Return the [x, y] coordinate for the center point of the cell that contains the specified text.  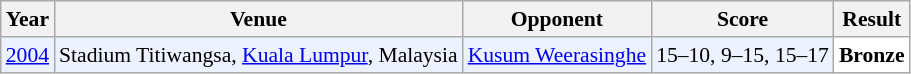
Result [872, 19]
Opponent [557, 19]
2004 [28, 55]
15–10, 9–15, 15–17 [742, 55]
Kusum Weerasinghe [557, 55]
Bronze [872, 55]
Score [742, 19]
Stadium Titiwangsa, Kuala Lumpur, Malaysia [258, 55]
Venue [258, 19]
Year [28, 19]
